Provide the (X, Y) coordinate of the cell's center where the given text is located.  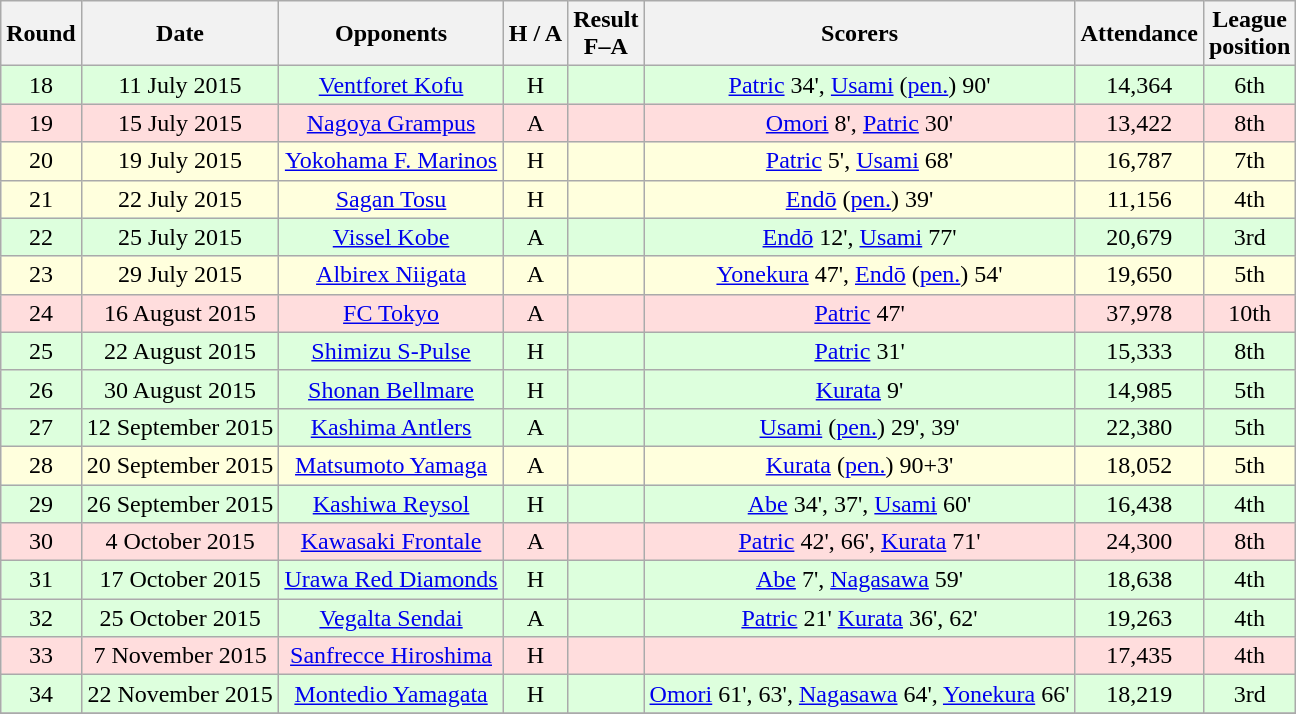
Patric 47' (860, 313)
Patric 31' (860, 351)
34 (41, 694)
30 August 2015 (180, 389)
25 October 2015 (180, 618)
Albirex Niigata (391, 275)
Shimizu S-Pulse (391, 351)
19,650 (1139, 275)
Urawa Red Diamonds (391, 580)
Leagueposition (1249, 34)
Endō 12', Usami 77' (860, 237)
17 October 2015 (180, 580)
20 (41, 161)
ResultF–A (606, 34)
26 (41, 389)
32 (41, 618)
15,333 (1139, 351)
Kashima Antlers (391, 427)
22 August 2015 (180, 351)
16,787 (1139, 161)
18,052 (1139, 465)
23 (41, 275)
Date (180, 34)
Abe 7', Nagasawa 59' (860, 580)
16,438 (1139, 503)
Sanfrecce Hiroshima (391, 656)
29 July 2015 (180, 275)
7 November 2015 (180, 656)
Omori 8', Patric 30' (860, 123)
14,985 (1139, 389)
33 (41, 656)
18,638 (1139, 580)
Patric 42', 66', Kurata 71' (860, 542)
Patric 34', Usami (pen.) 90' (860, 85)
Patric 5', Usami 68' (860, 161)
Attendance (1139, 34)
11 July 2015 (180, 85)
31 (41, 580)
22 (41, 237)
Round (41, 34)
20 September 2015 (180, 465)
Montedio Yamagata (391, 694)
37,978 (1139, 313)
17,435 (1139, 656)
Omori 61', 63', Nagasawa 64', Yonekura 66' (860, 694)
10th (1249, 313)
12 September 2015 (180, 427)
Usami (pen.) 29', 39' (860, 427)
Scorers (860, 34)
Nagoya Grampus (391, 123)
4 October 2015 (180, 542)
Vissel Kobe (391, 237)
27 (41, 427)
Yokohama F. Marinos (391, 161)
7th (1249, 161)
Kashiwa Reysol (391, 503)
Kawasaki Frontale (391, 542)
Abe 34', 37', Usami 60' (860, 503)
Vegalta Sendai (391, 618)
25 (41, 351)
H / A (535, 34)
22 November 2015 (180, 694)
21 (41, 199)
24 (41, 313)
Matsumoto Yamaga (391, 465)
Ventforet Kofu (391, 85)
14,364 (1139, 85)
6th (1249, 85)
Endō (pen.) 39' (860, 199)
20,679 (1139, 237)
19 (41, 123)
26 September 2015 (180, 503)
18 (41, 85)
29 (41, 503)
Patric 21' Kurata 36', 62' (860, 618)
FC Tokyo (391, 313)
Opponents (391, 34)
11,156 (1139, 199)
Kurata 9' (860, 389)
18,219 (1139, 694)
28 (41, 465)
Kurata (pen.) 90+3' (860, 465)
19 July 2015 (180, 161)
30 (41, 542)
Shonan Bellmare (391, 389)
Yonekura 47', Endō (pen.) 54' (860, 275)
13,422 (1139, 123)
25 July 2015 (180, 237)
16 August 2015 (180, 313)
22,380 (1139, 427)
19,263 (1139, 618)
24,300 (1139, 542)
Sagan Tosu (391, 199)
22 July 2015 (180, 199)
15 July 2015 (180, 123)
